Scan for the cell matching the given text and deliver its [X, Y] coordinate at center. 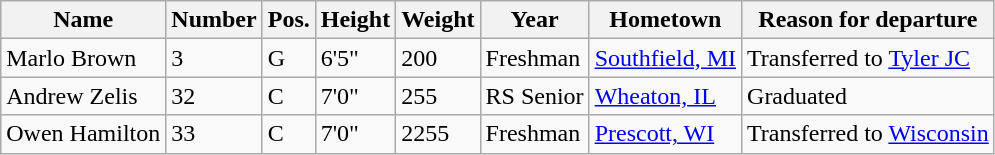
Andrew Zelis [84, 96]
Height [355, 20]
Name [84, 20]
Southfield, MI [665, 58]
Number [214, 20]
Marlo Brown [84, 58]
Transferred to Wisconsin [868, 134]
Weight [438, 20]
Transferred to Tyler JC [868, 58]
Graduated [868, 96]
G [288, 58]
32 [214, 96]
200 [438, 58]
Reason for departure [868, 20]
Prescott, WI [665, 134]
RS Senior [534, 96]
6'5" [355, 58]
Pos. [288, 20]
Hometown [665, 20]
Owen Hamilton [84, 134]
2255 [438, 134]
33 [214, 134]
Wheaton, IL [665, 96]
Year [534, 20]
255 [438, 96]
3 [214, 58]
